Scan for the cell matching the given text and deliver its [X, Y] coordinate at center. 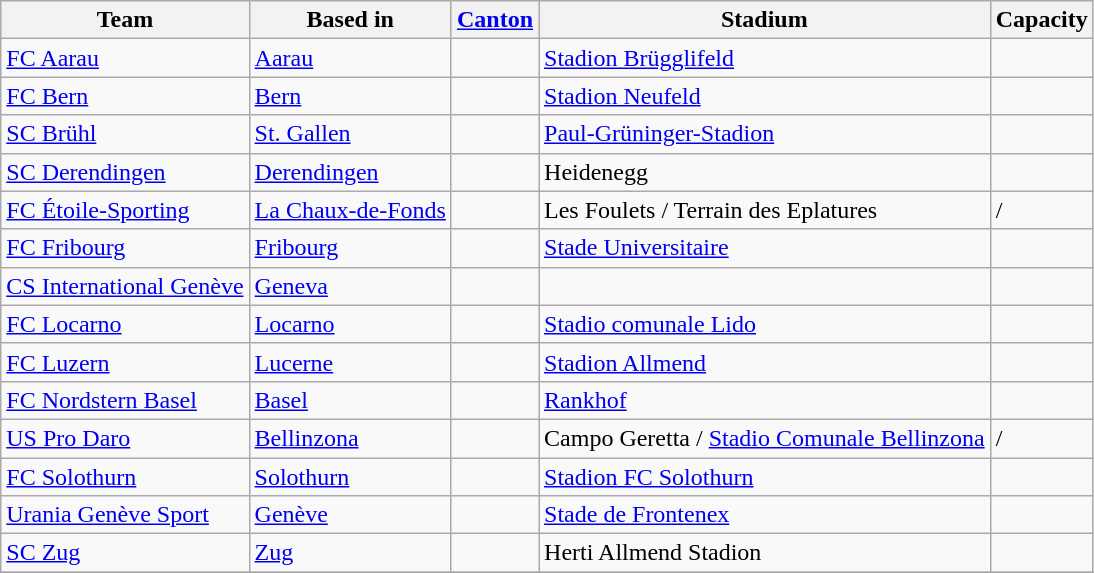
FC Étoile-Sporting [125, 210]
La Chaux-de-Fonds [350, 210]
Based in [350, 20]
Team [125, 20]
Geneva [350, 286]
Bern [350, 96]
FC Bern [125, 96]
Basel [350, 400]
Heidenegg [765, 172]
Aarau [350, 58]
Stade de Frontenex [765, 515]
Derendingen [350, 172]
St. Gallen [350, 134]
FC Locarno [125, 324]
Canton [494, 20]
FC Aarau [125, 58]
Stadion Allmend [765, 362]
Les Foulets / Terrain des Eplatures [765, 210]
Herti Allmend Stadion [765, 553]
Zug [350, 553]
Rankhof [765, 400]
Locarno [350, 324]
FC Nordstern Basel [125, 400]
SC Zug [125, 553]
FC Fribourg [125, 248]
Stadio comunale Lido [765, 324]
Capacity [1042, 20]
FC Solothurn [125, 477]
FC Luzern [125, 362]
Bellinzona [350, 438]
Stade Universitaire [765, 248]
Urania Genève Sport [125, 515]
SC Derendingen [125, 172]
Stadion Neufeld [765, 96]
Stadion Brügglifeld [765, 58]
Lucerne [350, 362]
Campo Geretta / Stadio Comunale Bellinzona [765, 438]
Stadium [765, 20]
SC Brühl [125, 134]
Solothurn [350, 477]
Paul-Grüninger-Stadion [765, 134]
Stadion FC Solothurn [765, 477]
CS International Genève [125, 286]
Genève [350, 515]
US Pro Daro [125, 438]
Fribourg [350, 248]
